Identify which cell holds the provided text, then report its [X, Y] central coordinate. 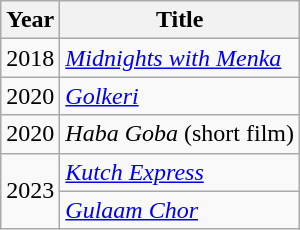
Haba Goba (short film) [180, 134]
Year [30, 20]
2018 [30, 58]
Midnights with Menka [180, 58]
2023 [30, 191]
Kutch Express [180, 172]
Title [180, 20]
Gulaam Chor [180, 210]
Golkeri [180, 96]
